Return (X, Y) of the center of cell containing provided text 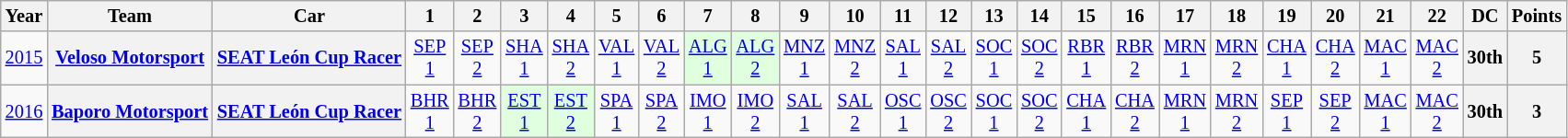
18 (1237, 16)
4 (571, 16)
ALG2 (756, 58)
15 (1086, 16)
10 (854, 16)
20 (1335, 16)
6 (661, 16)
2015 (24, 58)
12 (948, 16)
MNZ2 (854, 58)
16 (1134, 16)
9 (805, 16)
Points (1537, 16)
22 (1437, 16)
SPA1 (617, 111)
19 (1287, 16)
BHR1 (430, 111)
7 (708, 16)
RBR2 (1134, 58)
SHA2 (571, 58)
EST1 (524, 111)
RBR1 (1086, 58)
13 (994, 16)
IMO1 (708, 111)
1 (430, 16)
VAL1 (617, 58)
OSC1 (902, 111)
14 (1039, 16)
Team (130, 16)
OSC2 (948, 111)
8 (756, 16)
BHR2 (478, 111)
Baporo Motorsport (130, 111)
MNZ1 (805, 58)
SPA2 (661, 111)
17 (1185, 16)
2 (478, 16)
IMO2 (756, 111)
Car (309, 16)
Year (24, 16)
11 (902, 16)
ALG1 (708, 58)
2016 (24, 111)
EST2 (571, 111)
VAL2 (661, 58)
SHA1 (524, 58)
DC (1485, 16)
Veloso Motorsport (130, 58)
21 (1386, 16)
